Pinpoint the cell where the given text exists, returning its (X, Y) midpoint coordinate. 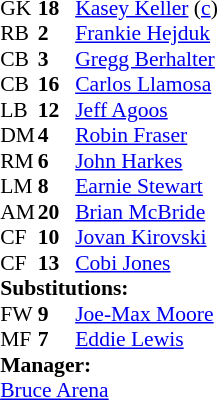
6 (57, 161)
9 (57, 314)
LM (19, 187)
MF (19, 339)
AM (19, 212)
RB (19, 33)
16 (57, 85)
DM (19, 135)
8 (57, 187)
2 (57, 33)
20 (57, 212)
12 (57, 110)
13 (57, 263)
7 (57, 339)
FW (19, 314)
10 (57, 237)
RM (19, 161)
3 (57, 59)
LB (19, 110)
4 (57, 135)
